Pinpoint the cell where the given text exists, returning its (x, y) midpoint coordinate. 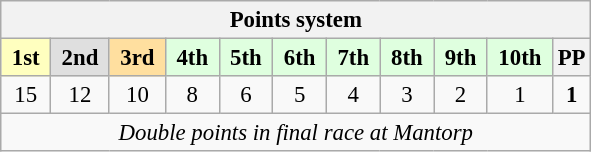
10th (520, 58)
3rd (137, 58)
9th (461, 58)
Double points in final race at Mantorp (296, 133)
PP (571, 58)
8 (192, 95)
12 (80, 95)
7th (353, 58)
4th (192, 58)
4 (353, 95)
2 (461, 95)
3 (407, 95)
6 (246, 95)
Points system (296, 20)
1st (26, 58)
5 (300, 95)
8th (407, 58)
2nd (80, 58)
10 (137, 95)
6th (300, 58)
15 (26, 95)
5th (246, 58)
